From the cell containing the given text, extract its center point as (X, Y) coordinate. 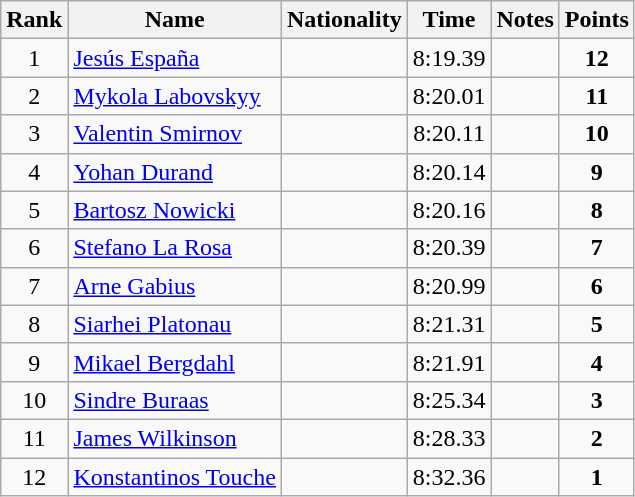
Yohan Durand (175, 172)
Arne Gabius (175, 286)
Jesús España (175, 58)
Konstantinos Touche (175, 477)
8:28.33 (449, 438)
8:21.91 (449, 362)
Points (596, 20)
8:20.39 (449, 248)
Notes (525, 20)
8:21.31 (449, 324)
Time (449, 20)
Valentin Smirnov (175, 134)
Mykola Labovskyy (175, 96)
8:25.34 (449, 400)
Nationality (344, 20)
Bartosz Nowicki (175, 210)
8:20.16 (449, 210)
8:20.99 (449, 286)
8:20.14 (449, 172)
Siarhei Platonau (175, 324)
Mikael Bergdahl (175, 362)
8:20.01 (449, 96)
8:32.36 (449, 477)
Rank (34, 20)
8:20.11 (449, 134)
Name (175, 20)
Stefano La Rosa (175, 248)
James Wilkinson (175, 438)
Sindre Buraas (175, 400)
8:19.39 (449, 58)
